Determine the (X, Y) coordinate at the center of the cell enclosing the given text.  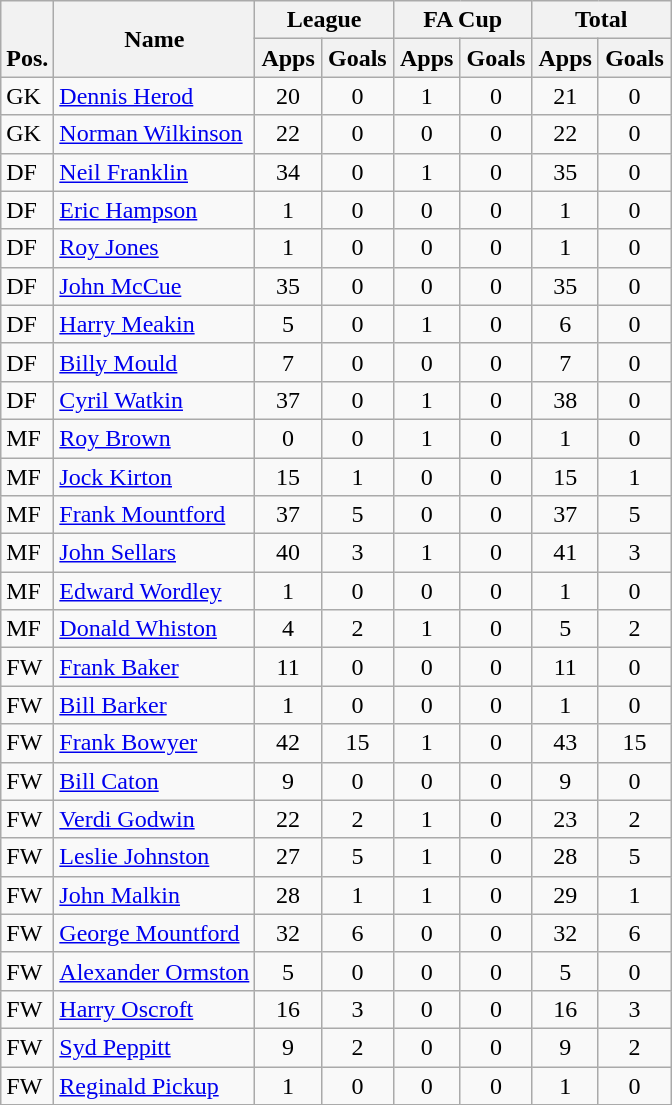
George Mountford (154, 933)
John Sellars (154, 553)
Reginald Pickup (154, 1085)
38 (566, 400)
Neil Franklin (154, 172)
Verdi Godwin (154, 819)
Roy Jones (154, 248)
Bill Barker (154, 705)
42 (288, 743)
Frank Mountford (154, 515)
23 (566, 819)
43 (566, 743)
Pos. (28, 39)
FA Cup (462, 20)
Frank Bowyer (154, 743)
40 (288, 553)
Syd Peppitt (154, 1047)
41 (566, 553)
Donald Whiston (154, 629)
Cyril Watkin (154, 400)
John Malkin (154, 895)
Dennis Herod (154, 96)
34 (288, 172)
Billy Mould (154, 362)
20 (288, 96)
Name (154, 39)
Norman Wilkinson (154, 134)
Harry Oscroft (154, 1009)
Roy Brown (154, 438)
Harry Meakin (154, 324)
21 (566, 96)
Frank Baker (154, 667)
Edward Wordley (154, 591)
League (324, 20)
Alexander Ormston (154, 971)
Bill Caton (154, 781)
John McCue (154, 286)
Eric Hampson (154, 210)
4 (288, 629)
29 (566, 895)
27 (288, 857)
Jock Kirton (154, 477)
Total (602, 20)
Leslie Johnston (154, 857)
